Return (X, Y) of the center of cell containing provided text 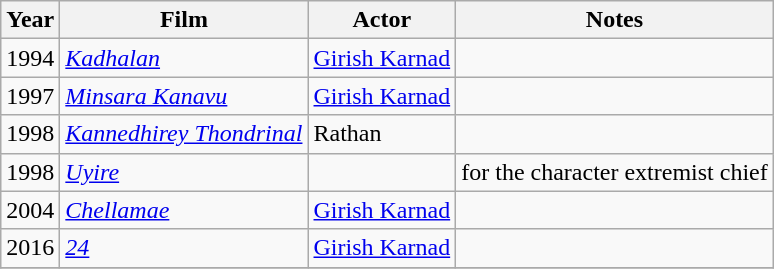
Chellamae (184, 210)
Kannedhirey Thondrinal (184, 134)
Film (184, 20)
Notes (615, 20)
Minsara Kanavu (184, 96)
1997 (30, 96)
for the character extremist chief (615, 172)
2004 (30, 210)
2016 (30, 248)
Actor (382, 20)
Kadhalan (184, 58)
24 (184, 248)
Year (30, 20)
Uyire (184, 172)
1994 (30, 58)
Rathan (382, 134)
